Scan for the cell matching the given text and deliver its [X, Y] coordinate at center. 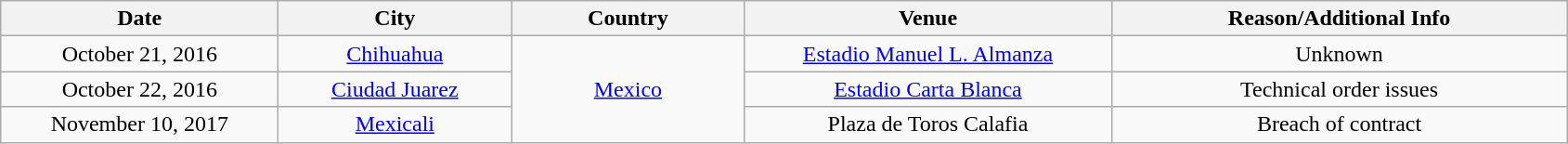
Breach of contract [1339, 124]
City [395, 19]
Unknown [1339, 54]
Country [628, 19]
Estadio Carta Blanca [928, 89]
Mexicali [395, 124]
Ciudad Juarez [395, 89]
Date [139, 19]
Estadio Manuel L. Almanza [928, 54]
Plaza de Toros Calafia [928, 124]
Chihuahua [395, 54]
October 22, 2016 [139, 89]
Mexico [628, 89]
Technical order issues [1339, 89]
Reason/Additional Info [1339, 19]
November 10, 2017 [139, 124]
October 21, 2016 [139, 54]
Venue [928, 19]
